Pinpoint the cell where the given text exists, returning its [x, y] midpoint coordinate. 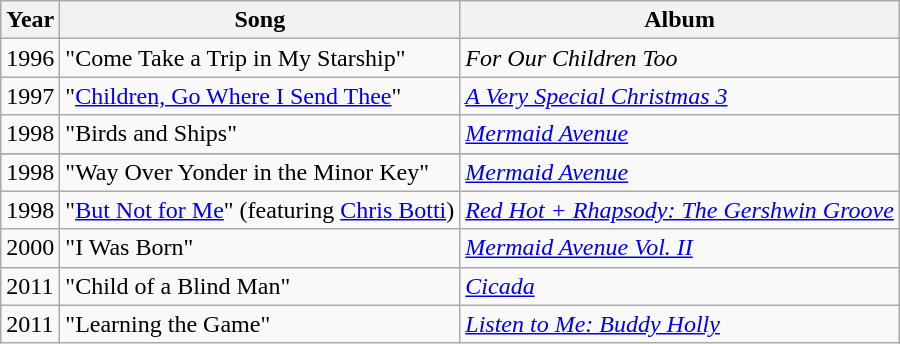
"Come Take a Trip in My Starship" [260, 58]
For Our Children Too [680, 58]
"Children, Go Where I Send Thee" [260, 96]
Cicada [680, 286]
"Learning the Game" [260, 324]
Song [260, 20]
A Very Special Christmas 3 [680, 96]
Year [30, 20]
"Child of a Blind Man" [260, 286]
1997 [30, 96]
Listen to Me: Buddy Holly [680, 324]
"Way Over Yonder in the Minor Key" [260, 172]
Album [680, 20]
"I Was Born" [260, 248]
1996 [30, 58]
"But Not for Me" (featuring Chris Botti) [260, 210]
2000 [30, 248]
Mermaid Avenue Vol. II [680, 248]
"Birds and Ships" [260, 134]
Red Hot + Rhapsody: The Gershwin Groove [680, 210]
